Output the (X, Y) coordinate of the center of the cell containing the given text.  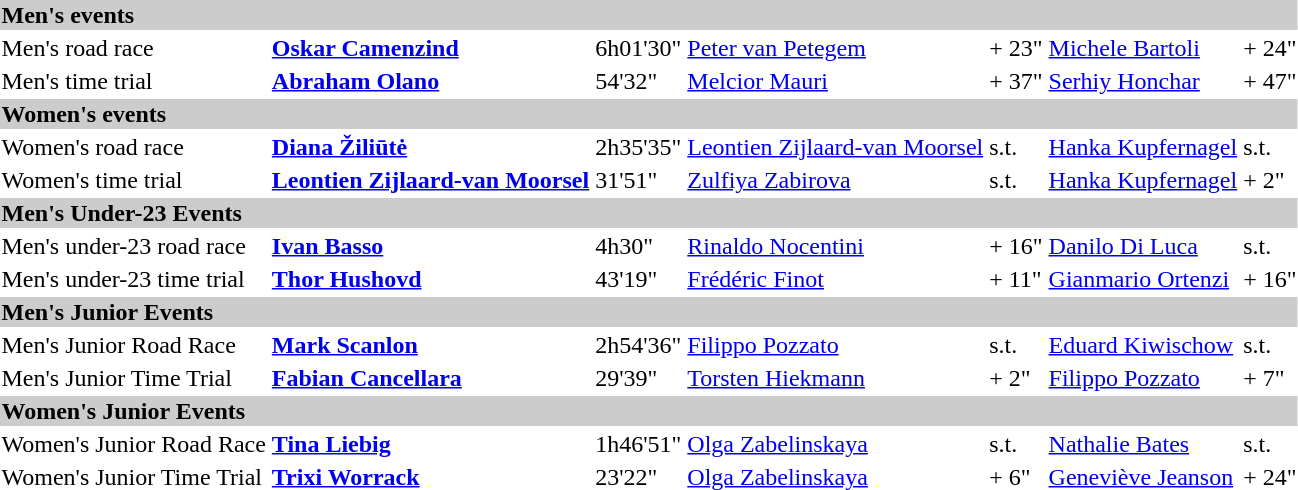
Rinaldo Nocentini (836, 246)
+ 47" (1270, 81)
6h01'30" (638, 48)
Gianmario Ortenzi (1143, 279)
Frédéric Finot (836, 279)
Serhiy Honchar (1143, 81)
+ 24" (1270, 48)
Men's Under-23 Events (649, 213)
Men's Junior Events (649, 312)
Men's under-23 time trial (134, 279)
Mark Scanlon (430, 345)
1h46'51" (638, 444)
Women's events (649, 114)
Abraham Olano (430, 81)
Women's Junior Road Race (134, 444)
31'51" (638, 180)
Men's under-23 road race (134, 246)
Men's road race (134, 48)
Melcior Mauri (836, 81)
+ 7" (1270, 378)
Eduard Kiwischow (1143, 345)
Ivan Basso (430, 246)
Diana Žiliūtė (430, 147)
Nathalie Bates (1143, 444)
4h30" (638, 246)
29'39" (638, 378)
Women's Junior Events (649, 411)
Women's time trial (134, 180)
2h35'35" (638, 147)
54'32" (638, 81)
Olga Zabelinskaya (836, 444)
Peter van Petegem (836, 48)
Fabian Cancellara (430, 378)
Zulfiya Zabirova (836, 180)
43'19" (638, 279)
Men's Junior Road Race (134, 345)
Tina Liebig (430, 444)
Michele Bartoli (1143, 48)
Danilo Di Luca (1143, 246)
Thor Hushovd (430, 279)
Men's Junior Time Trial (134, 378)
+ 11" (1016, 279)
Oskar Camenzind (430, 48)
Men's events (649, 15)
2h54'36" (638, 345)
Women's road race (134, 147)
+ 23" (1016, 48)
+ 37" (1016, 81)
Men's time trial (134, 81)
Torsten Hiekmann (836, 378)
